Return the [X, Y] coordinate for the center point of the cell that contains the specified text.  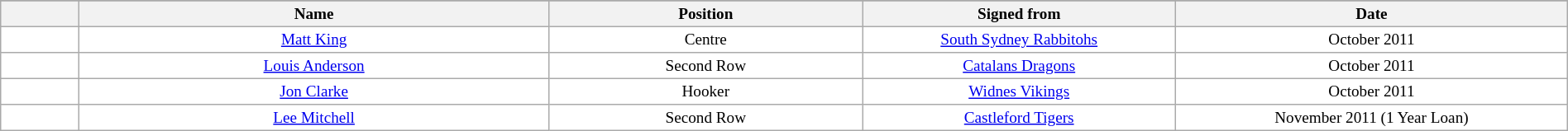
Hooker [706, 91]
Castleford Tigers [1019, 118]
November 2011 (1 Year Loan) [1372, 118]
Louis Anderson [313, 66]
Date [1372, 14]
Name [313, 14]
Catalans Dragons [1019, 66]
Matt King [313, 40]
Jon Clarke [313, 91]
Centre [706, 40]
South Sydney Rabbitohs [1019, 40]
Widnes Vikings [1019, 91]
Position [706, 14]
Lee Mitchell [313, 118]
Signed from [1019, 14]
